Find where the given text appears and provide that cell's center as (X, Y) coordinate. 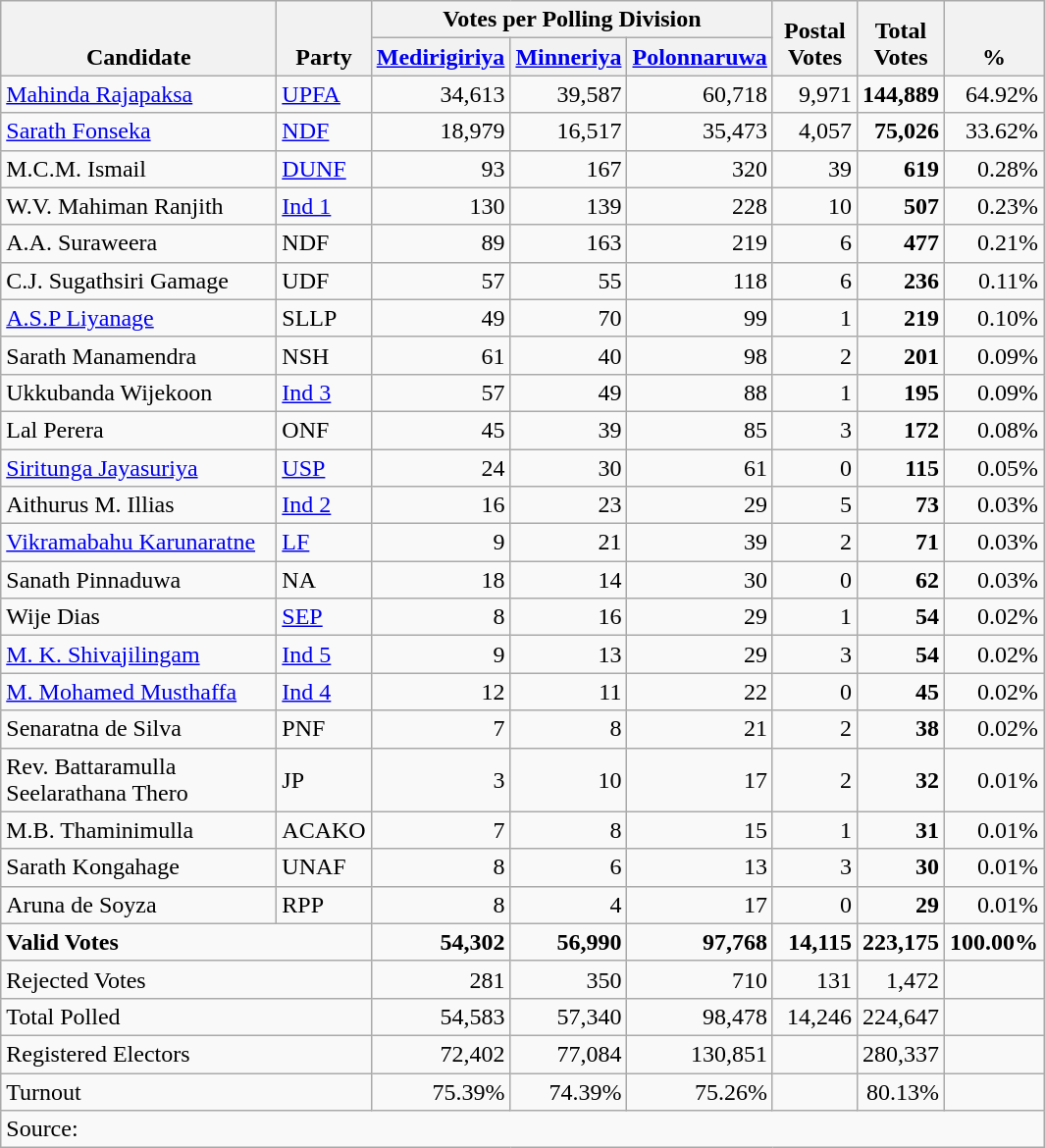
0.28% (995, 169)
ONF (324, 430)
12 (441, 692)
SEP (324, 617)
11 (569, 692)
201 (901, 355)
619 (901, 169)
USP (324, 468)
4,057 (814, 131)
18 (441, 580)
Total Votes (901, 38)
SLLP (324, 318)
Votes per Polling Division (571, 20)
A.S.P Liyanage (139, 318)
0.21% (995, 243)
Sarath Kongahage (139, 867)
130,851 (700, 1054)
74.39% (569, 1092)
70 (569, 318)
0.23% (995, 206)
Lal Perera (139, 430)
281 (441, 979)
0.05% (995, 468)
ACAKO (324, 830)
Ukkubanda Wijekoon (139, 392)
99 (700, 318)
PNF (324, 729)
118 (700, 281)
M. K. Shivajilingam (139, 654)
77,084 (569, 1054)
172 (901, 430)
UPFA (324, 94)
Vikramabahu Karunaratne (139, 543)
32 (901, 779)
16,517 (569, 131)
Valid Votes (186, 942)
56,990 (569, 942)
98,478 (700, 1017)
14,246 (814, 1017)
710 (700, 979)
Rev. Battaramulla Seelarathana Thero (139, 779)
320 (700, 169)
71 (901, 543)
Aruna de Soyza (139, 905)
100.00% (995, 942)
Candidate (139, 38)
224,647 (901, 1017)
33.62% (995, 131)
97,768 (700, 942)
UDF (324, 281)
C.J. Sugathsiri Gamage (139, 281)
14 (569, 580)
A.A. Suraweera (139, 243)
Ind 3 (324, 392)
18,979 (441, 131)
477 (901, 243)
38 (901, 729)
40 (569, 355)
35,473 (700, 131)
NA (324, 580)
M.B. Thaminimulla (139, 830)
% (995, 38)
NSH (324, 355)
57,340 (569, 1017)
62 (901, 580)
Ind 1 (324, 206)
167 (569, 169)
75.26% (700, 1092)
Total Polled (186, 1017)
228 (700, 206)
1,472 (901, 979)
139 (569, 206)
Rejected Votes (186, 979)
39,587 (569, 94)
9,971 (814, 94)
Mahinda Rajapaksa (139, 94)
Turnout (186, 1092)
UNAF (324, 867)
LF (324, 543)
60,718 (700, 94)
73 (901, 505)
131 (814, 979)
Registered Electors (186, 1054)
Ind 2 (324, 505)
72,402 (441, 1054)
54,583 (441, 1017)
34,613 (441, 94)
Sarath Manamendra (139, 355)
Sanath Pinnaduwa (139, 580)
89 (441, 243)
0.08% (995, 430)
55 (569, 281)
M. Mohamed Musthaffa (139, 692)
93 (441, 169)
M.C.M. Ismail (139, 169)
5 (814, 505)
23 (569, 505)
Medirigiriya (441, 57)
144,889 (901, 94)
75,026 (901, 131)
0.11% (995, 281)
195 (901, 392)
14,115 (814, 942)
88 (700, 392)
Aithurus M. Illias (139, 505)
236 (901, 281)
Minneriya (569, 57)
Siritunga Jayasuriya (139, 468)
Polonnaruwa (700, 57)
Ind 4 (324, 692)
54,302 (441, 942)
DUNF (324, 169)
24 (441, 468)
98 (700, 355)
130 (441, 206)
75.39% (441, 1092)
223,175 (901, 942)
Sarath Fonseka (139, 131)
PostalVotes (814, 38)
80.13% (901, 1092)
0.10% (995, 318)
4 (569, 905)
64.92% (995, 94)
507 (901, 206)
Party (324, 38)
JP (324, 779)
Source: (522, 1129)
Wije Dias (139, 617)
115 (901, 468)
Ind 5 (324, 654)
RPP (324, 905)
Senaratna de Silva (139, 729)
31 (901, 830)
22 (700, 692)
350 (569, 979)
W.V. Mahiman Ranjith (139, 206)
15 (700, 830)
85 (700, 430)
280,337 (901, 1054)
163 (569, 243)
